Scan for the cell matching the given text and deliver its (X, Y) coordinate at center. 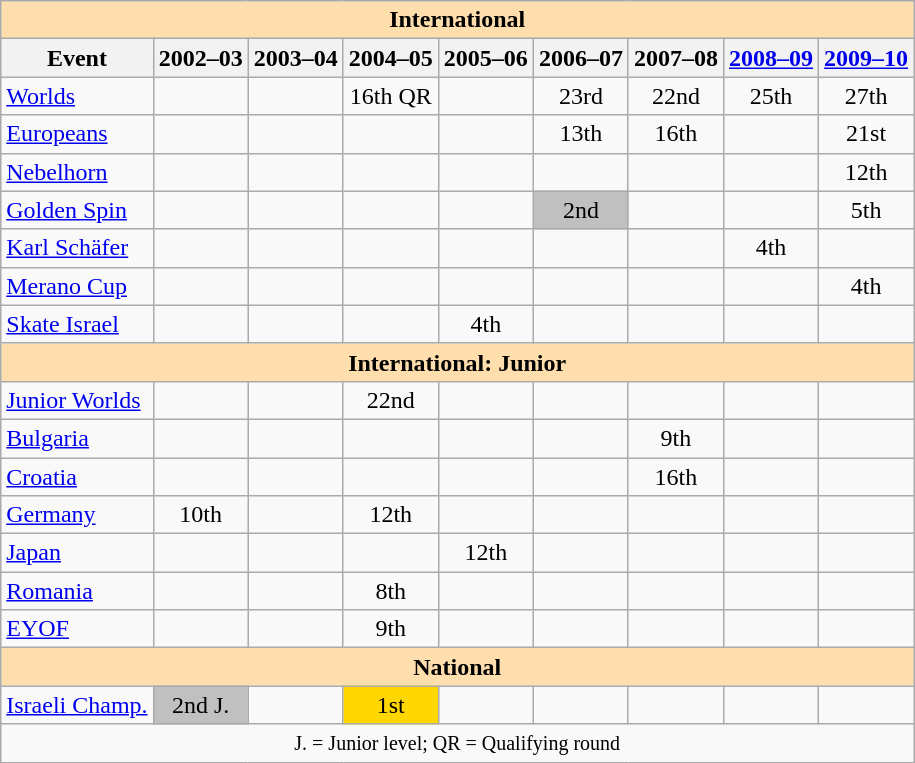
J. = Junior level; QR = Qualifying round (458, 743)
2007–08 (676, 58)
2006–07 (580, 58)
Golden Spin (77, 210)
2003–04 (296, 58)
National (458, 667)
21st (866, 134)
Japan (77, 553)
2nd (580, 210)
Bulgaria (77, 438)
Israeli Champ. (77, 705)
2nd J. (200, 705)
2004–05 (390, 58)
23rd (580, 96)
13th (580, 134)
International (458, 20)
Europeans (77, 134)
10th (200, 515)
25th (770, 96)
2002–03 (200, 58)
Junior Worlds (77, 400)
8th (390, 591)
Germany (77, 515)
International: Junior (458, 362)
Romania (77, 591)
EYOF (77, 629)
2009–10 (866, 58)
2008–09 (770, 58)
Nebelhorn (77, 172)
27th (866, 96)
Karl Schäfer (77, 248)
Skate Israel (77, 324)
16th QR (390, 96)
Worlds (77, 96)
Croatia (77, 477)
Merano Cup (77, 286)
1st (390, 705)
5th (866, 210)
2005–06 (486, 58)
Event (77, 58)
